Capture the cell that displays the provided text and extract its [x, y] central coordinate. 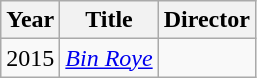
Year [30, 20]
2015 [30, 58]
Bin Roye [109, 58]
Title [109, 20]
Director [206, 20]
